Extract the [X, Y] coordinate from the center of the cell holding the provided text.  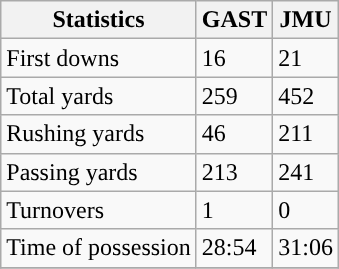
Total yards [99, 96]
0 [306, 210]
First downs [99, 58]
213 [234, 172]
452 [306, 96]
28:54 [234, 248]
Time of possession [99, 248]
259 [234, 96]
Rushing yards [99, 134]
Passing yards [99, 172]
21 [306, 58]
Statistics [99, 20]
1 [234, 210]
Turnovers [99, 210]
46 [234, 134]
211 [306, 134]
31:06 [306, 248]
JMU [306, 20]
16 [234, 58]
GAST [234, 20]
241 [306, 172]
